Identify which cell holds the provided text, then report its (X, Y) central coordinate. 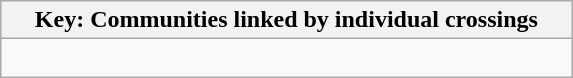
Key: Communities linked by individual crossings (286, 20)
